Return (X, Y) of the center of cell containing provided text 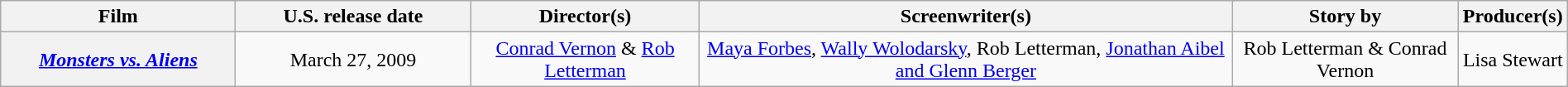
Monsters vs. Aliens (118, 60)
Film (118, 17)
Maya Forbes, Wally Wolodarsky, Rob Letterman, Jonathan Aibel and Glenn Berger (966, 60)
Screenwriter(s) (966, 17)
Lisa Stewart (1513, 60)
U.S. release date (353, 17)
Conrad Vernon & Rob Letterman (586, 60)
Rob Letterman & Conrad Vernon (1346, 60)
Director(s) (586, 17)
Story by (1346, 17)
Producer(s) (1513, 17)
March 27, 2009 (353, 60)
